Return the [X, Y] coordinate for the center point of the cell that contains the specified text.  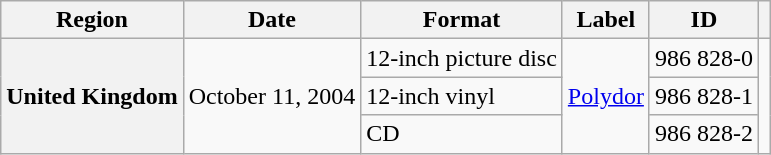
Polydor [606, 96]
Date [272, 20]
12-inch vinyl [462, 96]
October 11, 2004 [272, 96]
CD [462, 134]
986 828-1 [704, 96]
986 828-0 [704, 58]
ID [704, 20]
986 828-2 [704, 134]
12-inch picture disc [462, 58]
Label [606, 20]
United Kingdom [92, 96]
Format [462, 20]
Region [92, 20]
